Extract the [x, y] coordinate from the center of the cell holding the provided text.  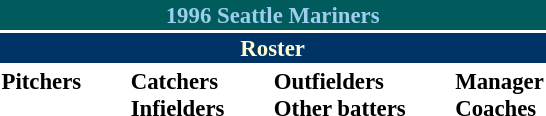
1996 Seattle Mariners [272, 15]
Roster [272, 48]
